Provide the (x, y) coordinate of the cell's center where the given text is located.  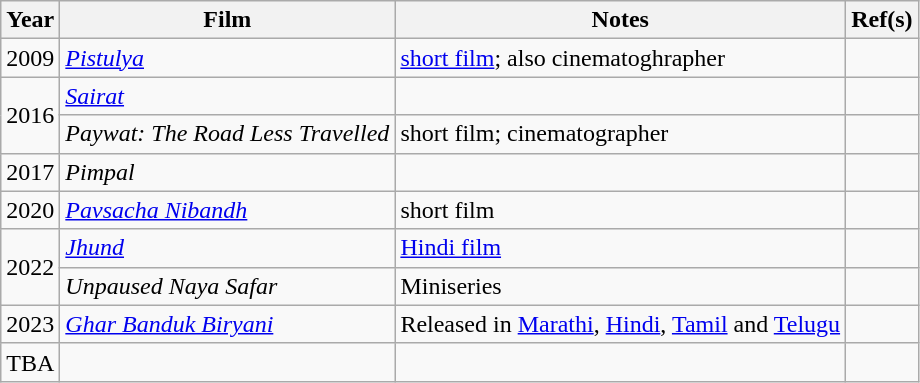
Sairat (228, 96)
Notes (620, 20)
TBA (30, 362)
Paywat: The Road Less Travelled (228, 134)
Pimpal (228, 172)
2022 (30, 267)
Pistulya (228, 58)
Pavsacha Nibandh (228, 210)
Year (30, 20)
2016 (30, 115)
Unpaused Naya Safar (228, 286)
short film; also cinematoghrapher (620, 58)
short film; cinematographer (620, 134)
2023 (30, 324)
short film (620, 210)
Film (228, 20)
Released in Marathi, Hindi, Tamil and Telugu (620, 324)
Ref(s) (882, 20)
Jhund (228, 248)
2020 (30, 210)
Miniseries (620, 286)
Ghar Banduk Biryani (228, 324)
Hindi film (620, 248)
2017 (30, 172)
2009 (30, 58)
